For the text-containing cell, return its midpoint in [x, y] coordinate format. 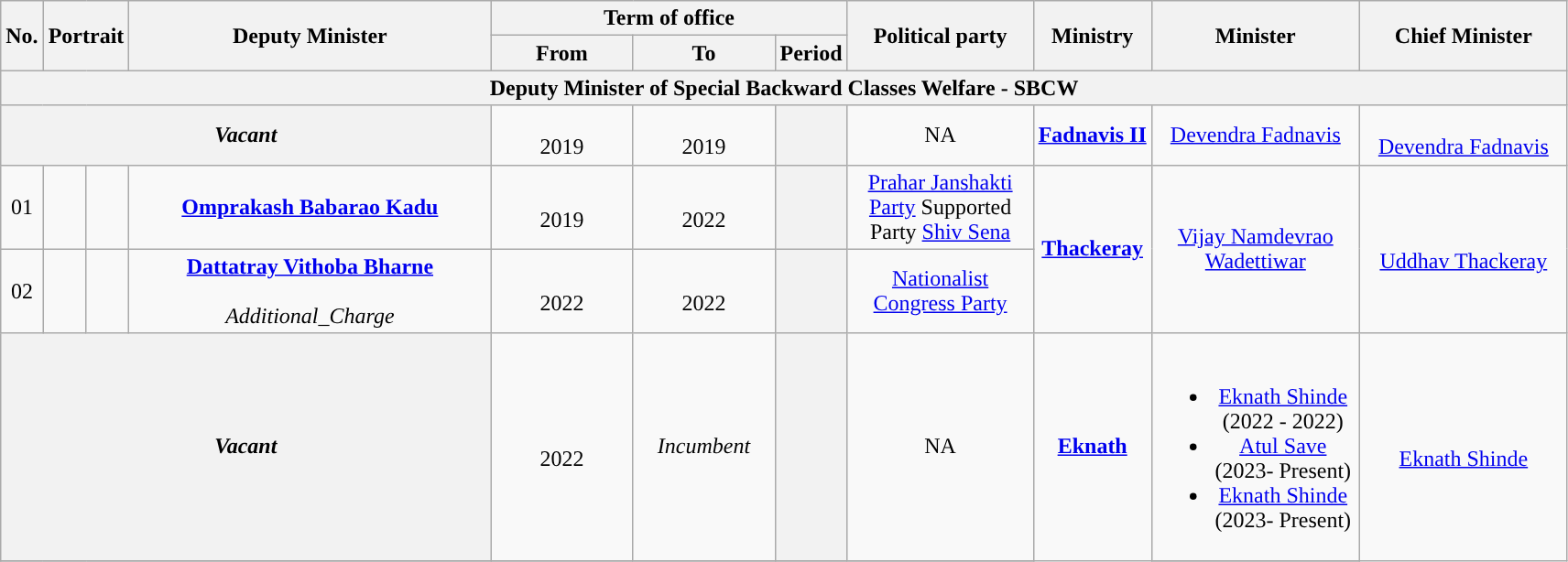
01 [22, 207]
Vijay Namdevrao Wadettiwar [1255, 249]
Portrait [86, 36]
No. [22, 36]
Dattatray Vithoba Bharne Additional_Charge [310, 291]
Fadnavis II [1092, 135]
Minister [1255, 36]
Period [811, 53]
Ministry [1092, 36]
From [562, 53]
Nationalist Congress Party [940, 291]
Omprakash Babarao Kadu [310, 207]
Uddhav Thackeray [1464, 249]
Prahar Janshakti Party Supported Party Shiv Sena [940, 207]
02 [22, 291]
Eknath [1092, 447]
Deputy Minister of Special Backward Classes Welfare - SBCW [784, 88]
Political party [940, 36]
Incumbent [703, 447]
Thackeray [1092, 249]
Eknath Shinde [1464, 447]
Term of office [669, 18]
To [703, 53]
Chief Minister [1464, 36]
Eknath Shinde(2022 - 2022)Atul Save (2023- Present)Eknath Shinde (2023- Present) [1255, 447]
Deputy Minister [310, 36]
